Locate the cell with the specified text and output its (X, Y) center coordinate. 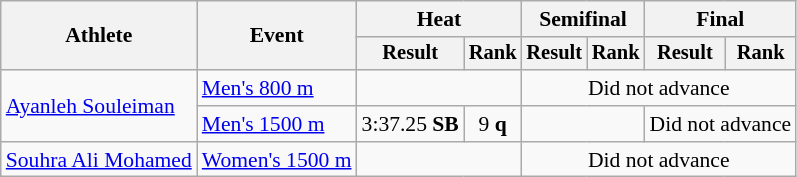
Semifinal (582, 19)
9 q (493, 124)
Heat (440, 19)
3:37.25 SB (410, 124)
Final (721, 19)
Men's 1500 m (277, 124)
Event (277, 36)
Men's 800 m (277, 88)
Athlete (99, 36)
Ayanleh Souleiman (99, 106)
